Scan for the cell matching the given text and deliver its [X, Y] coordinate at center. 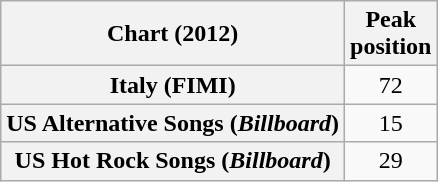
15 [391, 123]
US Alternative Songs (Billboard) [173, 123]
Italy (FIMI) [173, 85]
29 [391, 161]
US Hot Rock Songs (Billboard) [173, 161]
Chart (2012) [173, 34]
72 [391, 85]
Peakposition [391, 34]
